From the cell containing the given text, extract its center point as [x, y] coordinate. 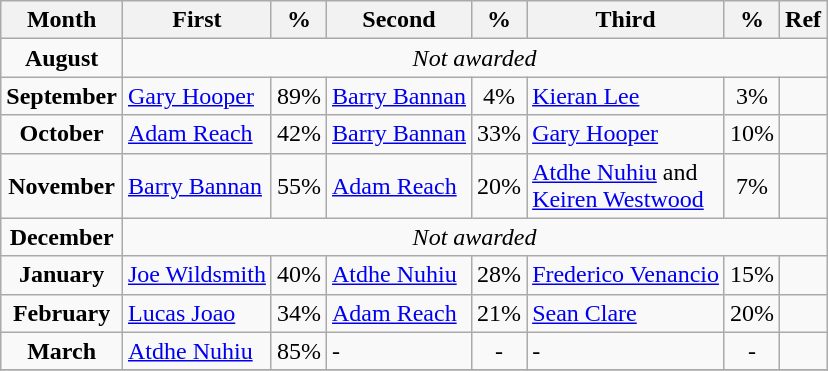
15% [752, 275]
Atdhe Nuhiu and Keiren Westwood [626, 186]
34% [298, 313]
Ref [804, 20]
89% [298, 96]
7% [752, 186]
December [62, 237]
55% [298, 186]
August [62, 58]
21% [500, 313]
Kieran Lee [626, 96]
Frederico Venancio [626, 275]
3% [752, 96]
Lucas Joao [196, 313]
4% [500, 96]
February [62, 313]
November [62, 186]
September [62, 96]
33% [500, 134]
42% [298, 134]
Second [400, 20]
March [62, 351]
40% [298, 275]
10% [752, 134]
Third [626, 20]
January [62, 275]
Joe Wildsmith [196, 275]
85% [298, 351]
First [196, 20]
Sean Clare [626, 313]
28% [500, 275]
October [62, 134]
Month [62, 20]
